Return the [x, y] coordinate for the center point of the cell that contains the specified text.  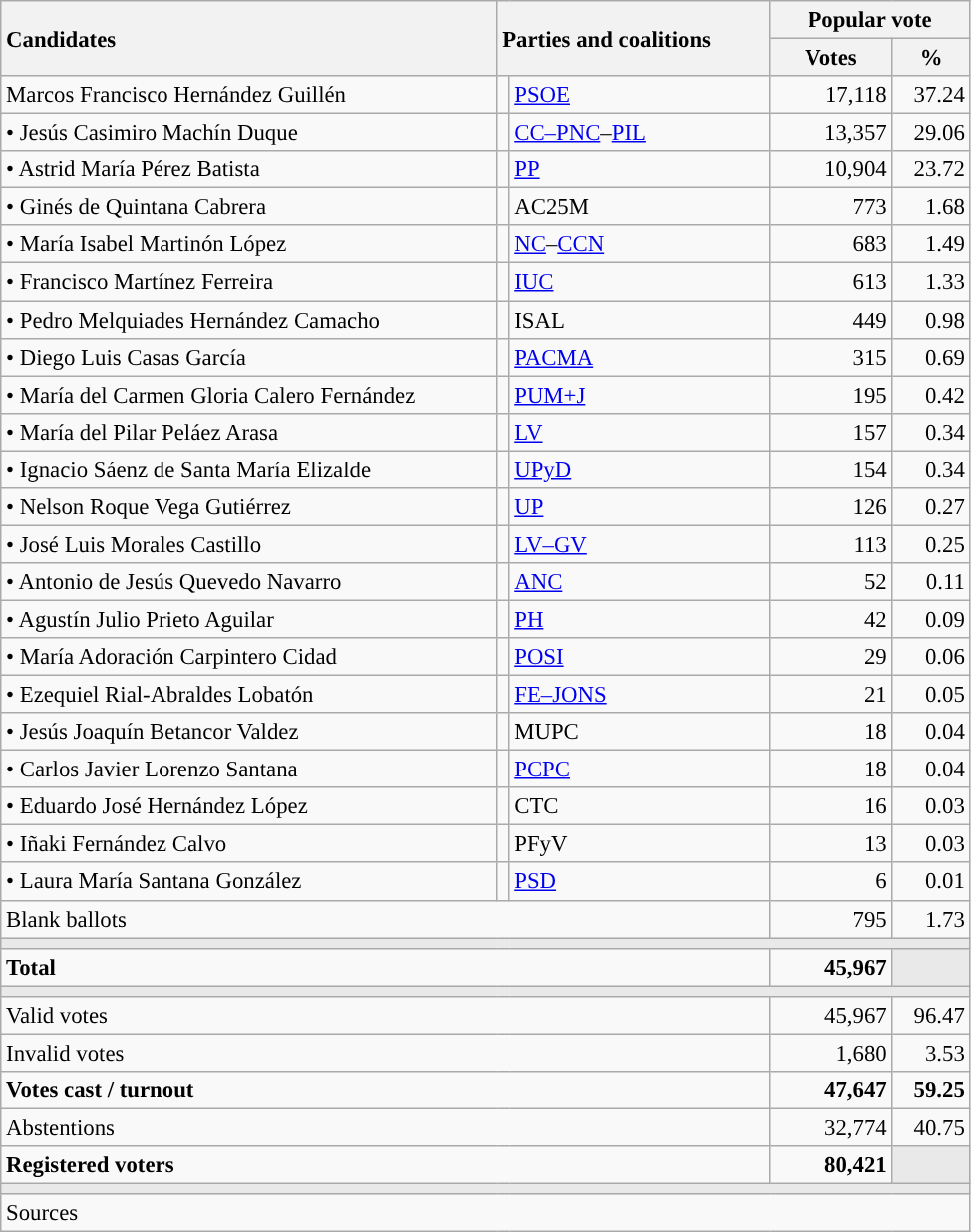
• Eduardo José Hernández López [249, 806]
0.69 [931, 357]
UPyD [640, 469]
17,118 [831, 95]
POSI [640, 657]
315 [831, 357]
LV [640, 432]
195 [831, 395]
• Pedro Melquiades Hernández Camacho [249, 320]
NC–CCN [640, 244]
Votes [831, 58]
PP [640, 169]
32,774 [831, 1127]
ANC [640, 582]
• José Luis Morales Castillo [249, 544]
0.06 [931, 657]
0.11 [931, 582]
0.27 [931, 507]
47,647 [831, 1090]
1.73 [931, 919]
• María Isabel Martinón López [249, 244]
23.72 [931, 169]
52 [831, 582]
Invalid votes [385, 1053]
PSD [640, 882]
• Nelson Roque Vega Gutiérrez [249, 507]
Parties and coalitions [634, 38]
Abstentions [385, 1127]
1.33 [931, 282]
Popular vote [869, 20]
773 [831, 207]
16 [831, 806]
29 [831, 657]
PH [640, 619]
795 [831, 919]
• Diego Luis Casas García [249, 357]
PUM+J [640, 395]
• Antonio de Jesús Quevedo Navarro [249, 582]
% [931, 58]
Valid votes [385, 1016]
• Iñaki Fernández Calvo [249, 844]
• Jesús Joaquín Betancor Valdez [249, 732]
UP [640, 507]
• Francisco Martínez Ferreira [249, 282]
MUPC [640, 732]
0.05 [931, 695]
59.25 [931, 1090]
• Agustín Julio Prieto Aguilar [249, 619]
Total [385, 967]
• Carlos Javier Lorenzo Santana [249, 770]
154 [831, 469]
1.68 [931, 207]
• Laura María Santana González [249, 882]
113 [831, 544]
PACMA [640, 357]
IUC [640, 282]
80,421 [831, 1165]
126 [831, 507]
13 [831, 844]
1,680 [831, 1053]
Candidates [249, 38]
ISAL [640, 320]
0.01 [931, 882]
• Ezequiel Rial-Abraldes Lobatón [249, 695]
• María del Pilar Peláez Arasa [249, 432]
3.53 [931, 1053]
0.98 [931, 320]
• Ignacio Sáenz de Santa María Elizalde [249, 469]
0.25 [931, 544]
PSOE [640, 95]
• Astrid María Pérez Batista [249, 169]
449 [831, 320]
683 [831, 244]
Blank ballots [385, 919]
0.42 [931, 395]
PCPC [640, 770]
FE–JONS [640, 695]
29.06 [931, 133]
96.47 [931, 1016]
PFyV [640, 844]
613 [831, 282]
157 [831, 432]
Marcos Francisco Hernández Guillén [249, 95]
• Jesús Casimiro Machín Duque [249, 133]
• Ginés de Quintana Cabrera [249, 207]
CC–PNC–PIL [640, 133]
Sources [485, 1213]
LV–GV [640, 544]
1.49 [931, 244]
40.75 [931, 1127]
10,904 [831, 169]
AC25M [640, 207]
0.09 [931, 619]
6 [831, 882]
• María Adoración Carpintero Cidad [249, 657]
21 [831, 695]
42 [831, 619]
CTC [640, 806]
Registered voters [385, 1165]
37.24 [931, 95]
13,357 [831, 133]
• María del Carmen Gloria Calero Fernández [249, 395]
Votes cast / turnout [385, 1090]
